Extract the [x, y] coordinate from the center of the cell holding the provided text.  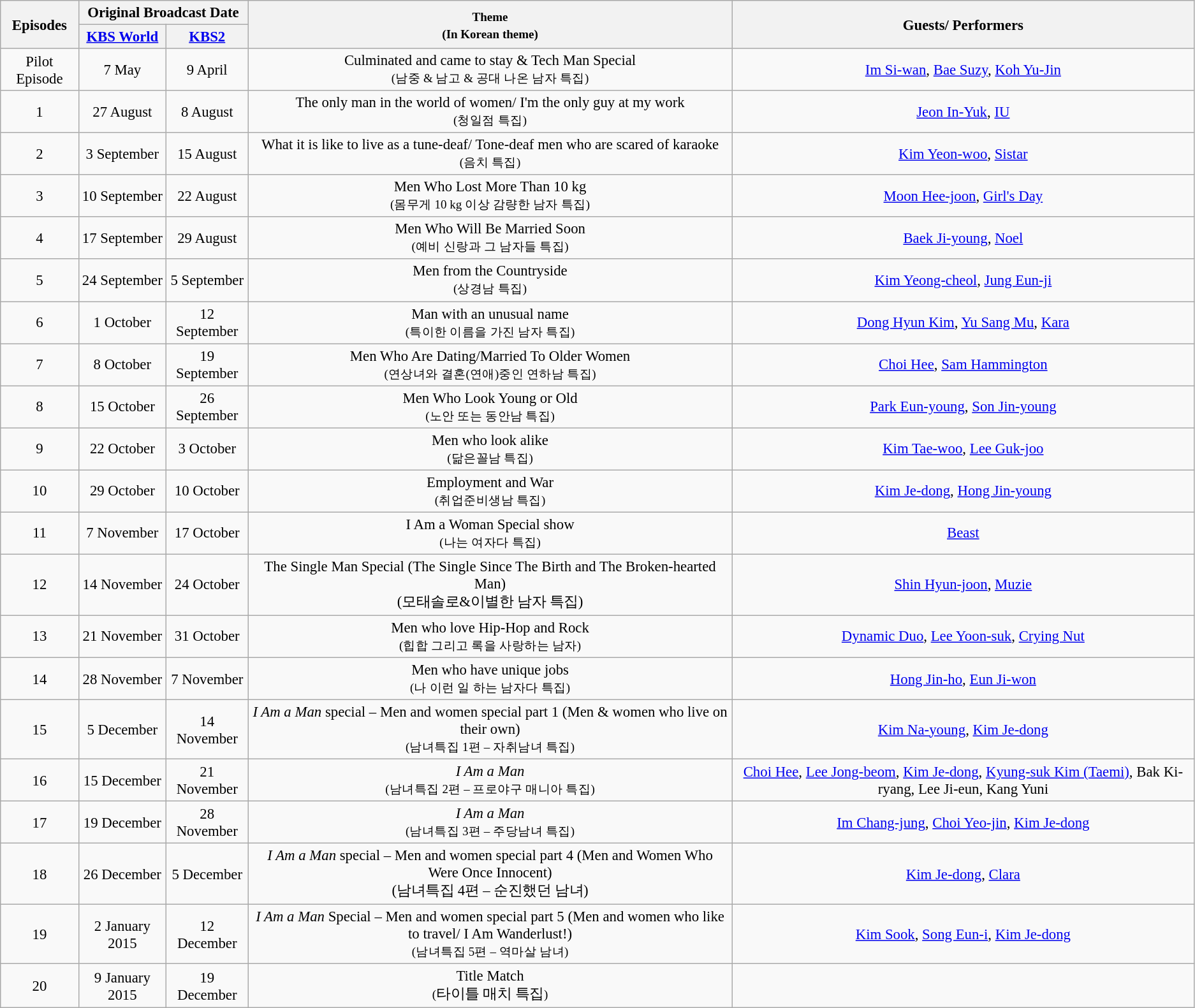
3 September [122, 154]
Kim Je-dong, Clara [963, 874]
Im Si-wan, Bae Suzy, Koh Yu-Jin [963, 69]
I Am a Woman Special show(나는 여자다 특집) [490, 533]
10 September [122, 196]
12 [40, 585]
Episodes [40, 24]
22 August [207, 196]
Men Who Will Be Married Soon(예비 신랑과 그 남자들 특집) [490, 238]
19 [40, 935]
26 September [207, 407]
12 December [207, 935]
15 [40, 729]
9 January 2015 [122, 986]
Employment and War(취업준비생남 특집) [490, 491]
31 October [207, 636]
29 October [122, 491]
2 [40, 154]
Beast [963, 533]
15 December [122, 780]
I Am a Man special – Men and women special part 1 (Men & women who live on their own) (남녀특집 1편 – 자취남녀 특집) [490, 729]
12 September [207, 323]
16 [40, 780]
I Am a Man(남녀특집 3편 – 주당남녀 특집) [490, 822]
8 October [122, 365]
Men Who Are Dating/Married To Older Women(연상녀와 결혼(연애)중인 연하남 특집) [490, 365]
Moon Hee-joon, Girl's Day [963, 196]
5 September [207, 281]
Original Broadcast Date [163, 13]
10 [40, 491]
KBS2 [207, 37]
I Am a Man special – Men and women special part 4 (Men and Women Who Were Once Innocent)(남녀특집 4편 – 순진했던 남녀) [490, 874]
Park Eun-young, Son Jin-young [963, 407]
2 January 2015 [122, 935]
13 [40, 636]
19 September [207, 365]
Im Chang-jung, Choi Yeo-jin, Kim Je-dong [963, 822]
8 [40, 407]
Title Match (타이틀 매치 특집) [490, 986]
Men from the Countryside(상경남 특집) [490, 281]
Choi Hee, Sam Hammington [963, 365]
Kim Je-dong, Hong Jin-young [963, 491]
Man with an unusual name(특이한 이름을 가진 남자 특집) [490, 323]
Choi Hee, Lee Jong-beom, Kim Je-dong, Kyung-suk Kim (Taemi), Bak Ki-ryang, Lee Ji-eun, Kang Yuni [963, 780]
5 [40, 281]
7 May [122, 69]
9 [40, 449]
Men who look alike(닮은꼴남 특집) [490, 449]
20 [40, 986]
Baek Ji-young, Noel [963, 238]
Jeon In-Yuk, IU [963, 112]
24 September [122, 281]
Pilot Episode [40, 69]
3 October [207, 449]
Kim Yeong-cheol, Jung Eun-ji [963, 281]
7 [40, 365]
17 September [122, 238]
Men who love Hip-Hop and Rock(힙합 그리고 록을 사랑하는 남자) [490, 636]
3 [40, 196]
Men Who Look Young or Old(노안 또는 동안남 특집) [490, 407]
1 [40, 112]
4 [40, 238]
Kim Tae-woo, Lee Guk-joo [963, 449]
15 August [207, 154]
Kim Yeon-woo, Sistar [963, 154]
1 October [122, 323]
6 [40, 323]
26 December [122, 874]
24 October [207, 585]
18 [40, 874]
Culminated and came to stay & Tech Man Special(남중 & 남고 & 공대 나온 남자 특집) [490, 69]
15 October [122, 407]
Kim Na-young, Kim Je-dong [963, 729]
Men Who Lost More Than 10 kg(몸무게 10 kg 이상 감량한 남자 특집) [490, 196]
The Single Man Special (The Single Since The Birth and The Broken-hearted Man) (모태솔로&이별한 남자 특집) [490, 585]
17 [40, 822]
Kim Sook, Song Eun-i, Kim Je-dong [963, 935]
Dynamic Duo, Lee Yoon-suk, Crying Nut [963, 636]
KBS World [122, 37]
I Am a Man Special – Men and women special part 5 (Men and women who like to travel/ I Am Wanderlust!)(남녀특집 5편 – 역마살 남녀) [490, 935]
Theme(In Korean theme) [490, 24]
Men who have unique jobs(나 이런 일 하는 남자다 특집) [490, 678]
I Am a Man(남녀특집 2편 – 프로야구 매니아 특집) [490, 780]
The only man in the world of women/ I'm the only guy at my work(청일점 특집) [490, 112]
17 October [207, 533]
29 August [207, 238]
Guests/ Performers [963, 24]
10 October [207, 491]
Dong Hyun Kim, Yu Sang Mu, Kara [963, 323]
Shin Hyun-joon, Muzie [963, 585]
What it is like to live as a tune-deaf/ Tone-deaf men who are scared of karaoke(음치 특집) [490, 154]
9 April [207, 69]
27 August [122, 112]
Hong Jin-ho, Eun Ji-won [963, 678]
8 August [207, 112]
11 [40, 533]
14 [40, 678]
22 October [122, 449]
